Determine the [x, y] coordinate at the center of the cell enclosing the given text.  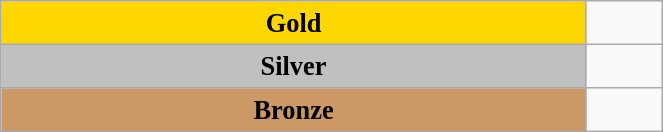
Bronze [294, 109]
Silver [294, 66]
Gold [294, 22]
